Pinpoint the cell where the given text exists, returning its (x, y) midpoint coordinate. 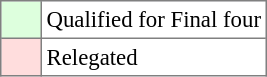
Qualified for Final four (154, 20)
Relegated (154, 57)
